Output the (X, Y) coordinate of the center of the cell containing the given text.  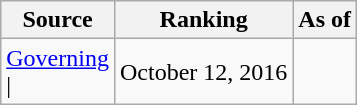
Ranking (203, 20)
Source (58, 20)
As of (325, 20)
Governing| (58, 72)
October 12, 2016 (203, 72)
